Return (x, y) of the center of cell containing provided text 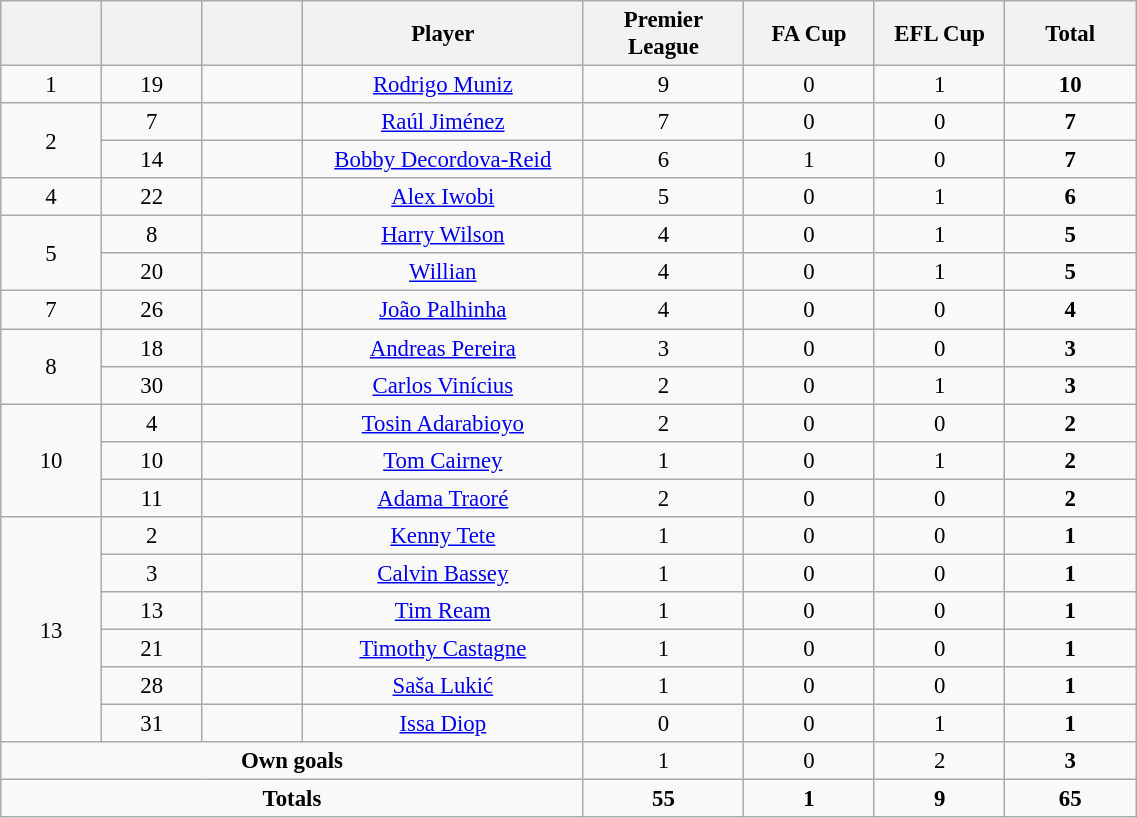
Kenny Tete (444, 536)
Willian (444, 273)
Premier League (664, 34)
Timothy Castagne (444, 648)
Bobby Decordova-Reid (444, 160)
30 (152, 385)
João Palhinha (444, 310)
Player (444, 34)
31 (152, 724)
20 (152, 273)
14 (152, 160)
Raúl Jiménez (444, 122)
Totals (292, 799)
11 (152, 498)
65 (1070, 799)
18 (152, 348)
Carlos Vinícius (444, 385)
Harry Wilson (444, 235)
Calvin Bassey (444, 573)
Rodrigo Muniz (444, 85)
FA Cup (810, 34)
Total (1070, 34)
19 (152, 85)
Own goals (292, 761)
28 (152, 686)
Tom Cairney (444, 460)
Saša Lukić (444, 686)
22 (152, 197)
Issa Diop (444, 724)
Adama Traoré (444, 498)
Tim Ream (444, 611)
EFL Cup (940, 34)
Tosin Adarabioyo (444, 423)
55 (664, 799)
Andreas Pereira (444, 348)
26 (152, 310)
Alex Iwobi (444, 197)
21 (152, 648)
